Find where the given text appears and provide that cell's center as (X, Y) coordinate. 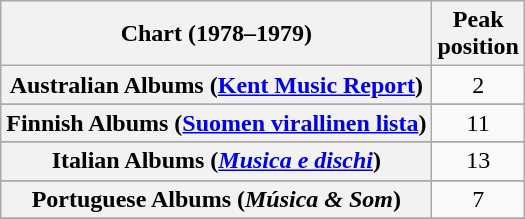
7 (478, 199)
Finnish Albums (Suomen virallinen lista) (216, 123)
Chart (1978–1979) (216, 34)
Australian Albums (Kent Music Report) (216, 85)
Italian Albums (Musica e dischi) (216, 161)
2 (478, 85)
13 (478, 161)
11 (478, 123)
Portuguese Albums (Música & Som) (216, 199)
Peakposition (478, 34)
